Capture the cell that displays the provided text and extract its [X, Y] central coordinate. 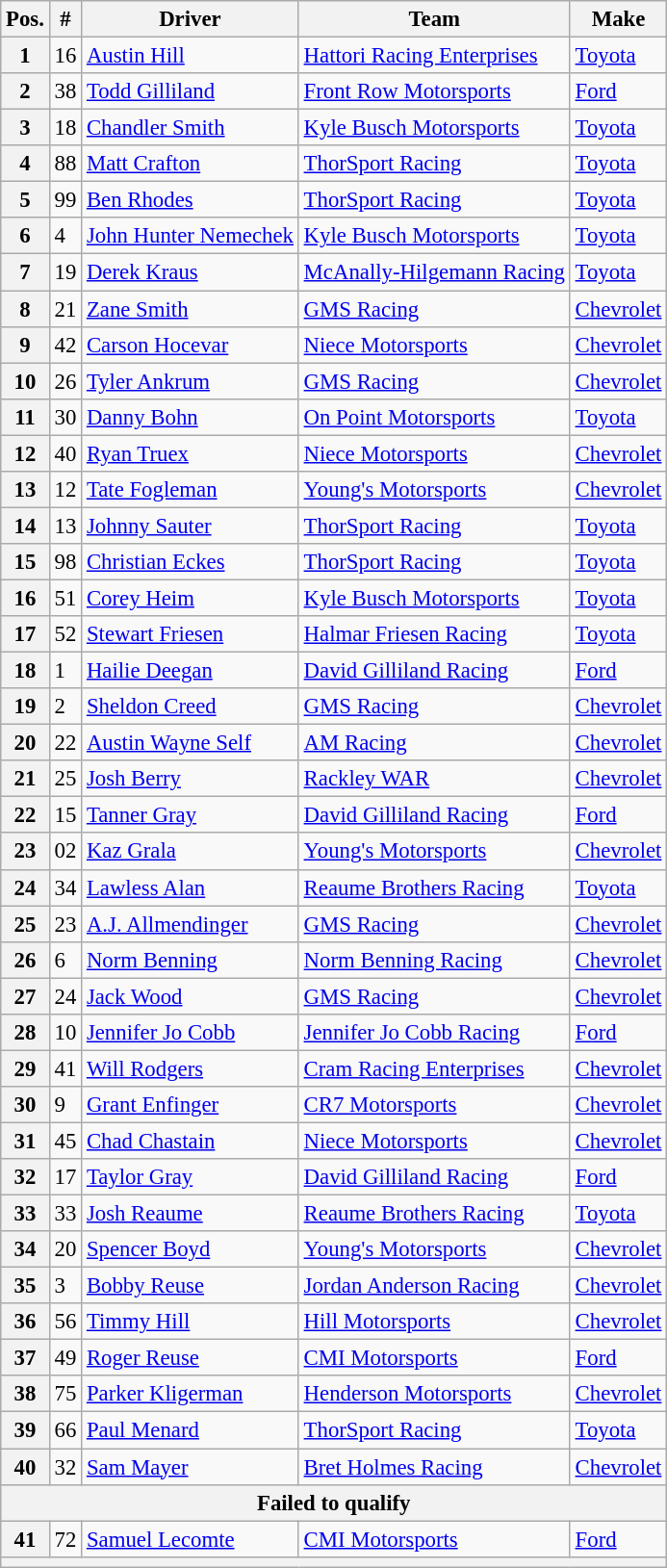
Matt Crafton [191, 164]
14 [25, 526]
Driver [191, 19]
Make [618, 19]
98 [65, 562]
Bret Holmes Racing [434, 1467]
McAnally-Hilgemann Racing [434, 272]
Chandler Smith [191, 128]
Sam Mayer [191, 1467]
37 [25, 1358]
On Point Motorsports [434, 417]
Samuel Lecomte [191, 1539]
99 [65, 200]
Johnny Sauter [191, 526]
Christian Eckes [191, 562]
36 [25, 1322]
Rackley WAR [434, 779]
Roger Reuse [191, 1358]
Tyler Ankrum [191, 381]
66 [65, 1430]
39 [25, 1430]
11 [25, 417]
AM Racing [434, 743]
Corey Heim [191, 598]
Ben Rhodes [191, 200]
CR7 Motorsports [434, 1105]
72 [65, 1539]
Jennifer Jo Cobb [191, 1033]
Halmar Friesen Racing [434, 634]
02 [65, 852]
Timmy Hill [191, 1322]
Josh Reaume [191, 1214]
45 [65, 1141]
Norm Benning Racing [434, 960]
28 [25, 1033]
Pos. [25, 19]
42 [65, 345]
Sheldon Creed [191, 707]
Austin Hill [191, 56]
51 [65, 598]
Derek Kraus [191, 272]
29 [25, 1068]
Todd Gilliland [191, 91]
Hill Motorsports [434, 1322]
Kaz Grala [191, 852]
Hattori Racing Enterprises [434, 56]
Josh Berry [191, 779]
35 [25, 1286]
5 [25, 200]
Chad Chastain [191, 1141]
75 [65, 1395]
Hailie Deegan [191, 671]
A.J. Allmendinger [191, 924]
88 [65, 164]
Failed to qualify [334, 1503]
Team [434, 19]
Jennifer Jo Cobb Racing [434, 1033]
Zane Smith [191, 309]
56 [65, 1322]
Stewart Friesen [191, 634]
Jordan Anderson Racing [434, 1286]
Austin Wayne Self [191, 743]
49 [65, 1358]
27 [25, 996]
Will Rodgers [191, 1068]
Carson Hocevar [191, 345]
Cram Racing Enterprises [434, 1068]
John Hunter Nemechek [191, 236]
# [65, 19]
Danny Bohn [191, 417]
Grant Enfinger [191, 1105]
7 [25, 272]
Front Row Motorsports [434, 91]
Taylor Gray [191, 1177]
Bobby Reuse [191, 1286]
Ryan Truex [191, 453]
Spencer Boyd [191, 1249]
52 [65, 634]
Henderson Motorsports [434, 1395]
Tanner Gray [191, 815]
Norm Benning [191, 960]
Parker Kligerman [191, 1395]
Jack Wood [191, 996]
8 [25, 309]
Lawless Alan [191, 887]
Tate Fogleman [191, 490]
31 [25, 1141]
Paul Menard [191, 1430]
